From the cell containing the given text, extract its center point as [X, Y] coordinate. 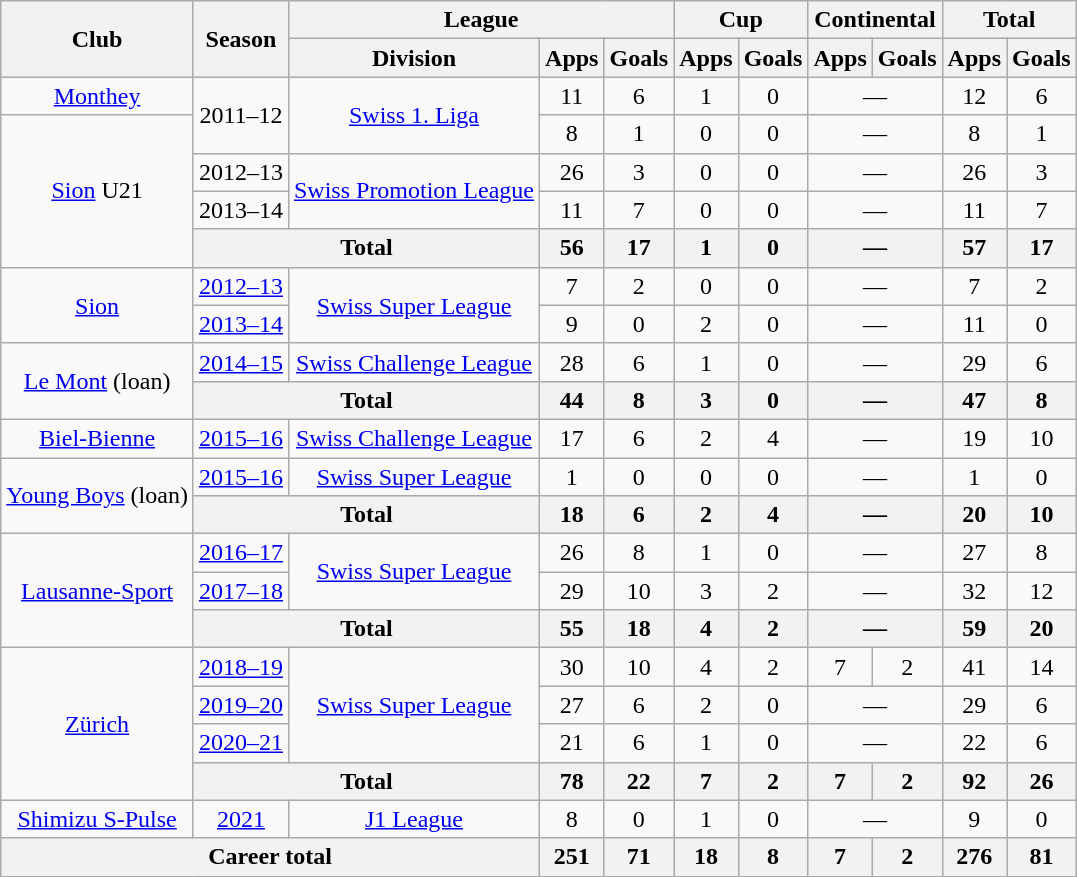
28 [572, 362]
14 [1041, 667]
Monthey [98, 96]
2016–17 [240, 553]
71 [639, 857]
44 [572, 400]
2019–20 [240, 705]
2011–12 [240, 115]
Biel-Bienne [98, 438]
56 [572, 248]
81 [1041, 857]
Career total [270, 857]
Sion [98, 305]
Le Mont (loan) [98, 381]
78 [572, 781]
Zürich [98, 724]
57 [974, 248]
Sion U21 [98, 191]
21 [572, 743]
59 [974, 629]
J1 League [414, 819]
Young Boys (loan) [98, 496]
55 [572, 629]
Swiss Promotion League [414, 191]
47 [974, 400]
Continental [875, 20]
Season [240, 39]
2021 [240, 819]
Club [98, 39]
Division [414, 58]
Cup [741, 20]
2014–15 [240, 362]
19 [974, 438]
Lausanne-Sport [98, 591]
Shimizu S-Pulse [98, 819]
32 [974, 591]
2017–18 [240, 591]
30 [572, 667]
League [480, 20]
2018–19 [240, 667]
251 [572, 857]
2020–21 [240, 743]
276 [974, 857]
41 [974, 667]
92 [974, 781]
Swiss 1. Liga [414, 115]
